Extract the (x, y) coordinate from the center of the cell holding the provided text.  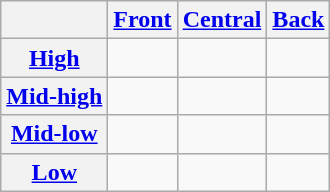
Low (54, 172)
Central (222, 20)
Mid-high (54, 96)
Front (142, 20)
Mid-low (54, 134)
High (54, 58)
Back (298, 20)
